Determine the (x, y) coordinate at the center of the cell enclosing the given text.  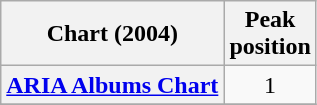
Peakposition (270, 34)
ARIA Albums Chart (112, 85)
1 (270, 85)
Chart (2004) (112, 34)
